Return [x, y] of the center of cell containing provided text 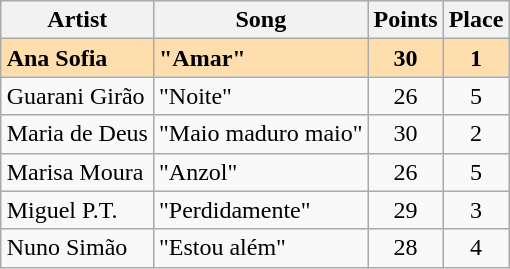
3 [476, 210]
2 [476, 134]
4 [476, 248]
"Anzol" [260, 172]
Miguel P.T. [77, 210]
Ana Sofia [77, 58]
"Maio maduro maio" [260, 134]
1 [476, 58]
Song [260, 20]
Points [406, 20]
29 [406, 210]
Artist [77, 20]
Place [476, 20]
"Noite" [260, 96]
"Amar" [260, 58]
Guarani Girão [77, 96]
Marisa Moura [77, 172]
Nuno Simão [77, 248]
"Perdidamente" [260, 210]
28 [406, 248]
Maria de Deus [77, 134]
"Estou além" [260, 248]
